Capture the cell that displays the provided text and extract its [X, Y] central coordinate. 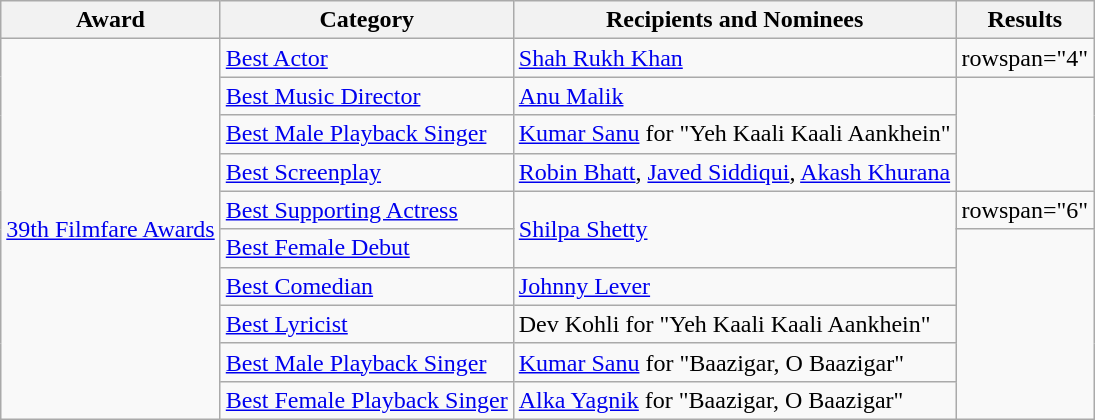
Best Music Director [366, 96]
Anu Malik [734, 96]
Best Comedian [366, 286]
Award [110, 20]
Alka Yagnik for "Baazigar, O Baazigar" [734, 400]
Recipients and Nominees [734, 20]
Shah Rukh Khan [734, 58]
Dev Kohli for "Yeh Kaali Kaali Aankhein" [734, 324]
rowspan="4" [1025, 58]
Robin Bhatt, Javed Siddiqui, Akash Khurana [734, 172]
Best Lyricist [366, 324]
Kumar Sanu for "Baazigar, O Baazigar" [734, 362]
Best Actor [366, 58]
Johnny Lever [734, 286]
Kumar Sanu for "Yeh Kaali Kaali Aankhein" [734, 134]
39th Filmfare Awards [110, 230]
Best Supporting Actress [366, 210]
Category [366, 20]
Shilpa Shetty [734, 229]
Best Female Playback Singer [366, 400]
Results [1025, 20]
Best Screenplay [366, 172]
Best Female Debut [366, 248]
rowspan="6" [1025, 210]
